Scan for the cell matching the given text and deliver its [X, Y] coordinate at center. 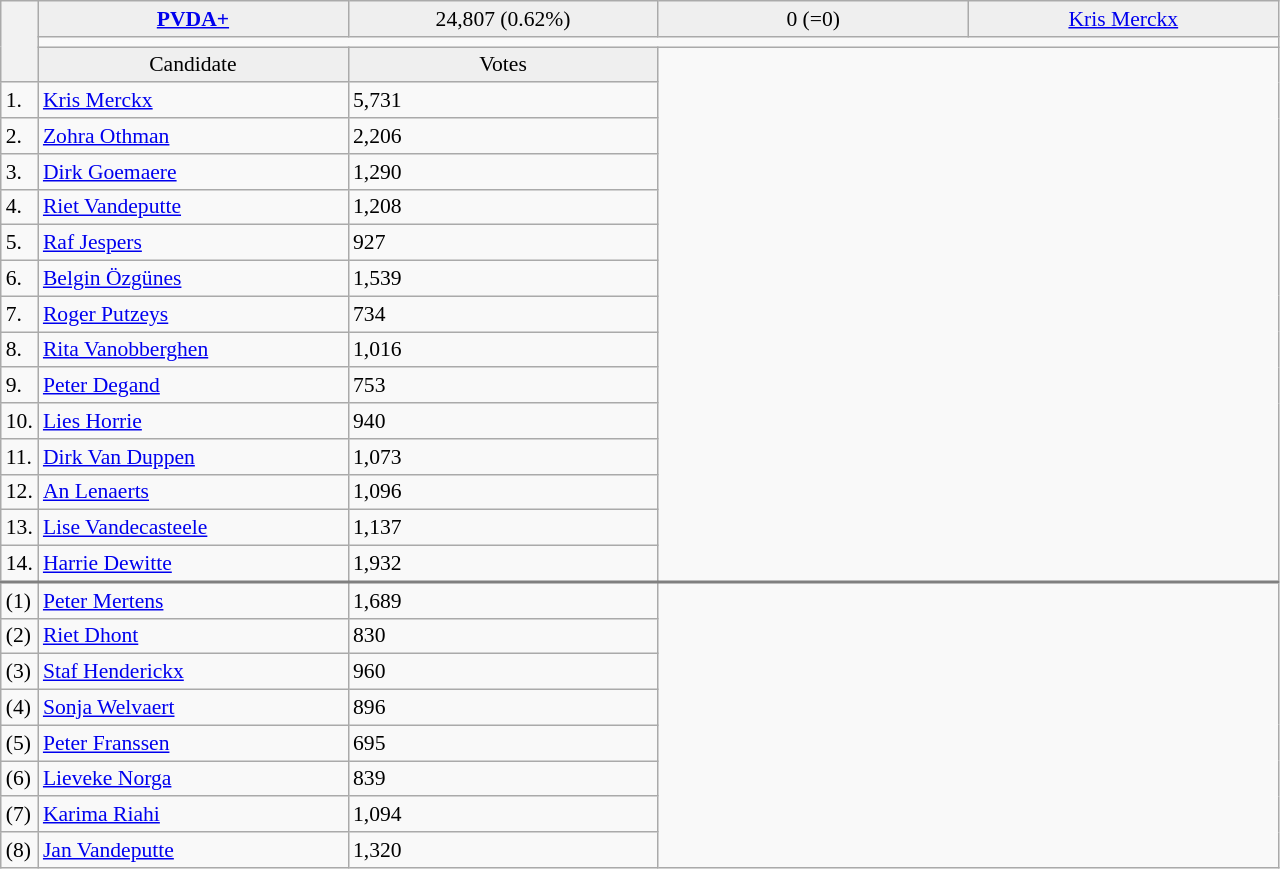
(2) [20, 636]
927 [503, 243]
0 (=0) [813, 19]
695 [503, 743]
Staf Henderickx [193, 672]
Votes [503, 65]
1,320 [503, 850]
(6) [20, 779]
Candidate [193, 65]
5,731 [503, 101]
Lies Horrie [193, 421]
(8) [20, 850]
1,096 [503, 492]
1,094 [503, 815]
4. [20, 207]
(5) [20, 743]
Dirk Goemaere [193, 172]
10. [20, 421]
An Lenaerts [193, 492]
Lise Vandecasteele [193, 528]
9. [20, 386]
1,689 [503, 600]
(7) [20, 815]
12. [20, 492]
Raf Jespers [193, 243]
6. [20, 279]
8. [20, 350]
Belgin Özgünes [193, 279]
Sonja Welvaert [193, 708]
1,137 [503, 528]
Dirk Van Duppen [193, 457]
896 [503, 708]
11. [20, 457]
PVDA+ [193, 19]
Roger Putzeys [193, 314]
940 [503, 421]
734 [503, 314]
960 [503, 672]
(1) [20, 600]
Riet Dhont [193, 636]
Peter Franssen [193, 743]
1,073 [503, 457]
1,208 [503, 207]
Harrie Dewitte [193, 564]
2. [20, 136]
753 [503, 386]
Peter Mertens [193, 600]
7. [20, 314]
1,016 [503, 350]
24,807 (0.62%) [503, 19]
1,539 [503, 279]
(4) [20, 708]
839 [503, 779]
14. [20, 564]
1,290 [503, 172]
5. [20, 243]
Riet Vandeputte [193, 207]
1. [20, 101]
Karima Riahi [193, 815]
Zohra Othman [193, 136]
13. [20, 528]
(3) [20, 672]
1,932 [503, 564]
Peter Degand [193, 386]
Jan Vandeputte [193, 850]
2,206 [503, 136]
Lieveke Norga [193, 779]
830 [503, 636]
3. [20, 172]
Rita Vanobberghen [193, 350]
